From the cell containing the given text, extract its center point as (X, Y) coordinate. 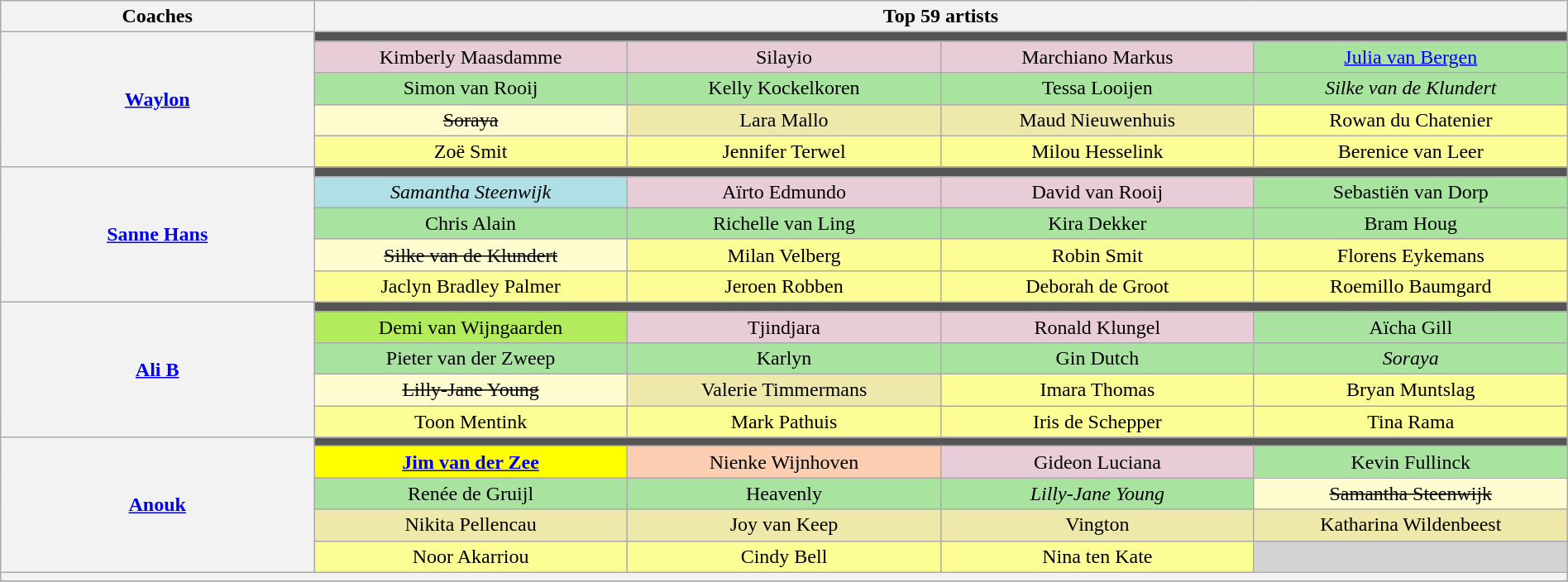
Sanne Hans (157, 235)
Robin Smit (1097, 255)
Florens Eykemans (1411, 255)
Nienke Wijnhoven (784, 462)
Milou Hesselink (1097, 151)
Iris de Schepper (1097, 422)
Kevin Fullinck (1411, 462)
Karlyn (784, 359)
Bryan Muntslag (1411, 390)
Cindy Bell (784, 556)
Maud Nieuwenhuis (1097, 120)
Imara Thomas (1097, 390)
David van Rooij (1097, 192)
Valerie Timmermans (784, 390)
Katharina Wildenbeest (1411, 525)
Kelly Kockelkoren (784, 88)
Zoë Smit (471, 151)
Roemillo Baumgard (1411, 286)
Aïrto Edmundo (784, 192)
Toon Mentink (471, 422)
Gideon Luciana (1097, 462)
Mark Pathuis (784, 422)
Rowan du Chatenier (1411, 120)
Jaclyn Bradley Palmer (471, 286)
Tessa Looijen (1097, 88)
Marchiano Markus (1097, 57)
Joy van Keep (784, 525)
Jennifer Terwel (784, 151)
Milan Velberg (784, 255)
Jim van der Zee (471, 462)
Noor Akarriou (471, 556)
Silayio (784, 57)
Demi van Wijngaarden (471, 327)
Bram Houg (1411, 223)
Kira Dekker (1097, 223)
Ronald Klungel (1097, 327)
Coaches (157, 17)
Nina ten Kate (1097, 556)
Tjindjara (784, 327)
Lara Mallo (784, 120)
Renée de Gruijl (471, 494)
Aïcha Gill (1411, 327)
Nikita Pellencau (471, 525)
Kimberly Maasdamme (471, 57)
Anouk (157, 504)
Vington (1097, 525)
Heavenly (784, 494)
Deborah de Groot (1097, 286)
Ali B (157, 369)
Pieter van der Zweep (471, 359)
Gin Dutch (1097, 359)
Richelle van Ling (784, 223)
Top 59 artists (941, 17)
Simon van Rooij (471, 88)
Tina Rama (1411, 422)
Berenice van Leer (1411, 151)
Jeroen Robben (784, 286)
Sebastiën van Dorp (1411, 192)
Chris Alain (471, 223)
Julia van Bergen (1411, 57)
Waylon (157, 99)
